Locate the cell with the specified text and output its [x, y] center coordinate. 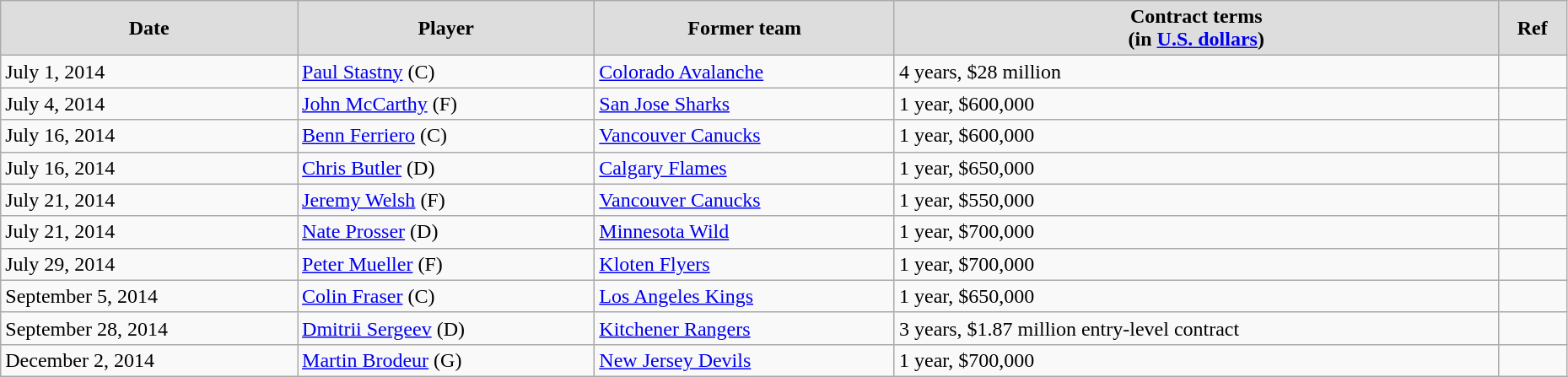
Benn Ferriero (C) [446, 136]
Nate Prosser (D) [446, 232]
Chris Butler (D) [446, 168]
July 4, 2014 [149, 104]
New Jersey Devils [745, 360]
Calgary Flames [745, 168]
Jeremy Welsh (F) [446, 200]
Kloten Flyers [745, 264]
Colin Fraser (C) [446, 296]
Paul Stastny (C) [446, 72]
Player [446, 29]
Former team [745, 29]
John McCarthy (F) [446, 104]
Kitchener Rangers [745, 328]
Minnesota Wild [745, 232]
September 28, 2014 [149, 328]
3 years, $1.87 million entry-level contract [1196, 328]
July 1, 2014 [149, 72]
San Jose Sharks [745, 104]
Peter Mueller (F) [446, 264]
Date [149, 29]
Martin Brodeur (G) [446, 360]
4 years, $28 million [1196, 72]
July 29, 2014 [149, 264]
September 5, 2014 [149, 296]
Ref [1532, 29]
Dmitrii Sergeev (D) [446, 328]
Colorado Avalanche [745, 72]
1 year, $550,000 [1196, 200]
Los Angeles Kings [745, 296]
December 2, 2014 [149, 360]
Contract terms(in U.S. dollars) [1196, 29]
